For the text-containing cell, return its midpoint in [X, Y] coordinate format. 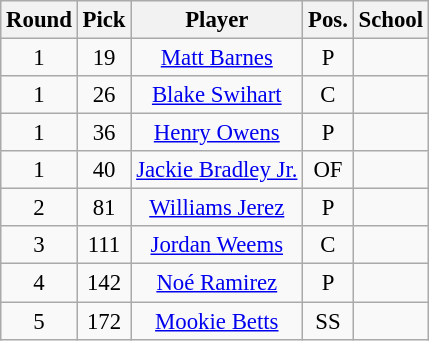
School [390, 20]
4 [39, 283]
Mookie Betts [217, 321]
Henry Owens [217, 133]
Williams Jerez [217, 208]
81 [104, 208]
26 [104, 95]
Pick [104, 20]
3 [39, 245]
Round [39, 20]
Matt Barnes [217, 58]
OF [328, 170]
40 [104, 170]
142 [104, 283]
Blake Swihart [217, 95]
Jordan Weems [217, 245]
Jackie Bradley Jr. [217, 170]
Noé Ramirez [217, 283]
172 [104, 321]
19 [104, 58]
Player [217, 20]
111 [104, 245]
5 [39, 321]
36 [104, 133]
2 [39, 208]
Pos. [328, 20]
SS [328, 321]
